Pinpoint the cell where the given text exists, returning its (x, y) midpoint coordinate. 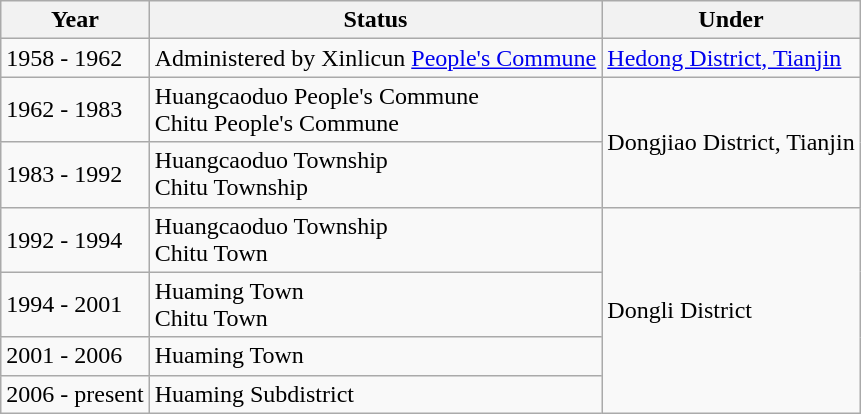
Hedong District, Tianjin (731, 58)
2006 - present (75, 394)
Huangcaoduo TownshipChitu Township (376, 174)
Dongjiao District, Tianjin (731, 142)
1983 - 1992 (75, 174)
1994 - 2001 (75, 304)
1992 - 1994 (75, 240)
1962 - 1983 (75, 110)
Huangcaoduo People's CommuneChitu People's Commune (376, 110)
Huaming Subdistrict (376, 394)
Year (75, 20)
Administered by Xinlicun People's Commune (376, 58)
Huaming Town (376, 356)
Under (731, 20)
Status (376, 20)
Dongli District (731, 310)
1958 - 1962 (75, 58)
Huaming TownChitu Town (376, 304)
2001 - 2006 (75, 356)
Huangcaoduo TownshipChitu Town (376, 240)
